Locate the cell with the specified text and output its (X, Y) center coordinate. 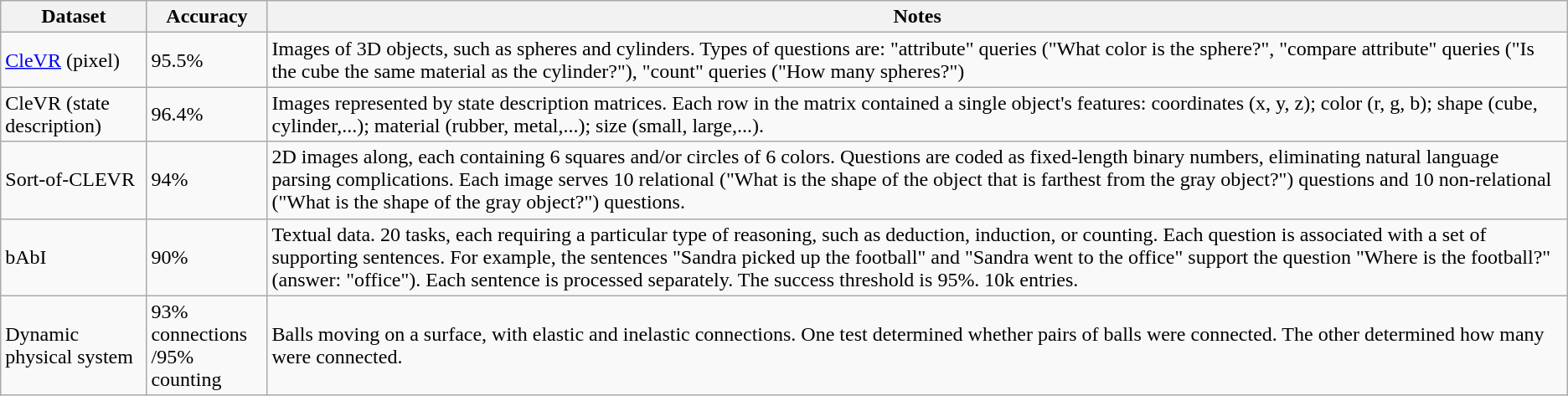
Dataset (74, 17)
bAbI (74, 257)
94% (207, 180)
Sort-of-CLEVR (74, 180)
Accuracy (207, 17)
Notes (917, 17)
Dynamic physical system (74, 345)
96.4% (207, 114)
CleVR (pixel) (74, 60)
90% (207, 257)
CleVR (state description) (74, 114)
93% connections/95% counting (207, 345)
95.5% (207, 60)
